Return the (x, y) coordinate for the center point of the cell that contains the specified text.  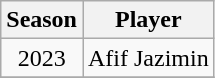
Season (42, 20)
2023 (42, 58)
Player (148, 20)
Afif Jazimin (148, 58)
